Find where the given text appears and provide that cell's center as (X, Y) coordinate. 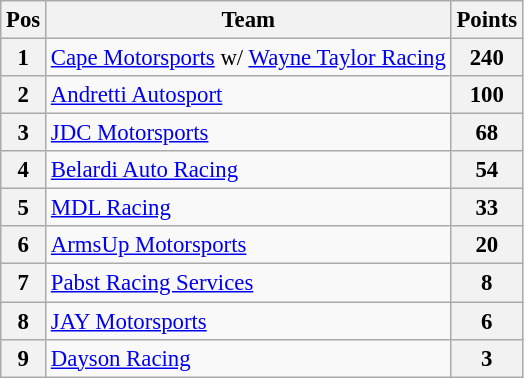
Belardi Auto Racing (249, 170)
ArmsUp Motorsports (249, 245)
MDL Racing (249, 208)
Cape Motorsports w/ Wayne Taylor Racing (249, 58)
100 (486, 95)
JAY Motorsports (249, 321)
Pos (24, 20)
5 (24, 208)
9 (24, 358)
4 (24, 170)
Andretti Autosport (249, 95)
Pabst Racing Services (249, 283)
Dayson Racing (249, 358)
Points (486, 20)
1 (24, 58)
20 (486, 245)
68 (486, 133)
JDC Motorsports (249, 133)
7 (24, 283)
2 (24, 95)
Team (249, 20)
33 (486, 208)
240 (486, 58)
54 (486, 170)
